Provide the [x, y] coordinate of the cell's center where the given text is located.  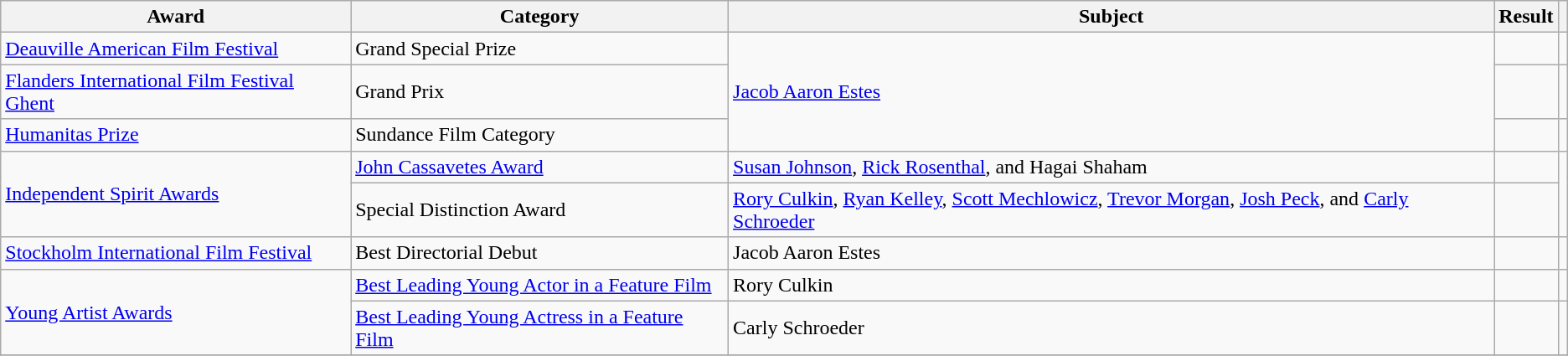
John Cassavetes Award [539, 167]
Best Directorial Debut [539, 253]
Best Leading Young Actress in a Feature Film [539, 328]
Flanders International Film Festival Ghent [176, 92]
Rory Culkin [1112, 285]
Category [539, 17]
Grand Special Prize [539, 49]
Award [176, 17]
Sundance Film Category [539, 135]
Subject [1112, 17]
Result [1526, 17]
Susan Johnson, Rick Rosenthal, and Hagai Shaham [1112, 167]
Rory Culkin, Ryan Kelley, Scott Mechlowicz, Trevor Morgan, Josh Peck, and Carly Schroeder [1112, 209]
Special Distinction Award [539, 209]
Humanitas Prize [176, 135]
Deauville American Film Festival [176, 49]
Stockholm International Film Festival [176, 253]
Best Leading Young Actor in a Feature Film [539, 285]
Independent Spirit Awards [176, 194]
Young Artist Awards [176, 312]
Carly Schroeder [1112, 328]
Grand Prix [539, 92]
